Extract the (X, Y) coordinate from the center of the cell holding the provided text.  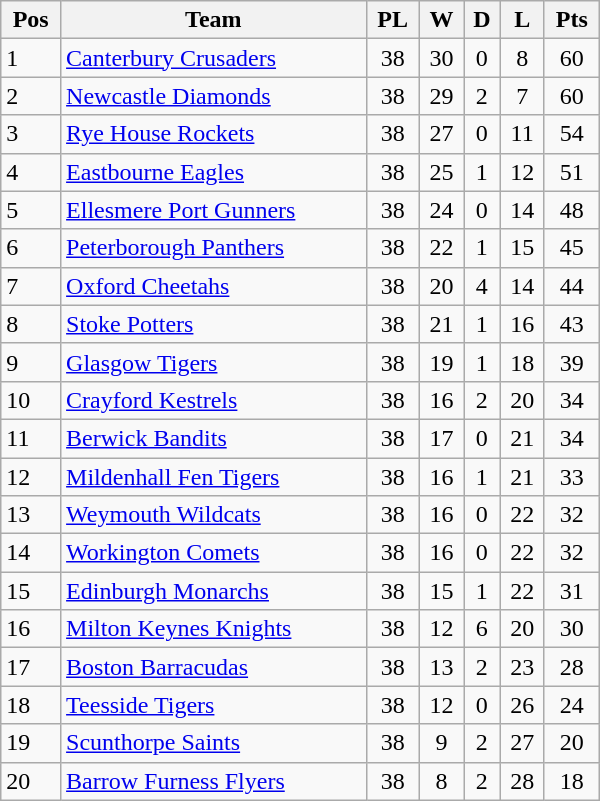
Canterbury Crusaders (214, 58)
Oxford Cheetahs (214, 286)
Berwick Bandits (214, 438)
29 (442, 96)
23 (522, 667)
Eastbourne Eagles (214, 172)
Workington Comets (214, 553)
5 (31, 210)
54 (572, 134)
44 (572, 286)
Team (214, 20)
Barrow Furness Flyers (214, 781)
31 (572, 591)
33 (572, 477)
48 (572, 210)
PL (392, 20)
W (442, 20)
Crayford Kestrels (214, 400)
26 (522, 705)
L (522, 20)
Edinburgh Monarchs (214, 591)
43 (572, 324)
3 (31, 134)
10 (31, 400)
Ellesmere Port Gunners (214, 210)
Weymouth Wildcats (214, 515)
Scunthorpe Saints (214, 743)
Stoke Potters (214, 324)
Peterborough Panthers (214, 248)
45 (572, 248)
Mildenhall Fen Tigers (214, 477)
Rye House Rockets (214, 134)
Milton Keynes Knights (214, 629)
Boston Barracudas (214, 667)
Pos (31, 20)
Teesside Tigers (214, 705)
51 (572, 172)
39 (572, 362)
Pts (572, 20)
Newcastle Diamonds (214, 96)
D (482, 20)
25 (442, 172)
Glasgow Tigers (214, 362)
